Identify which cell holds the provided text, then report its (X, Y) central coordinate. 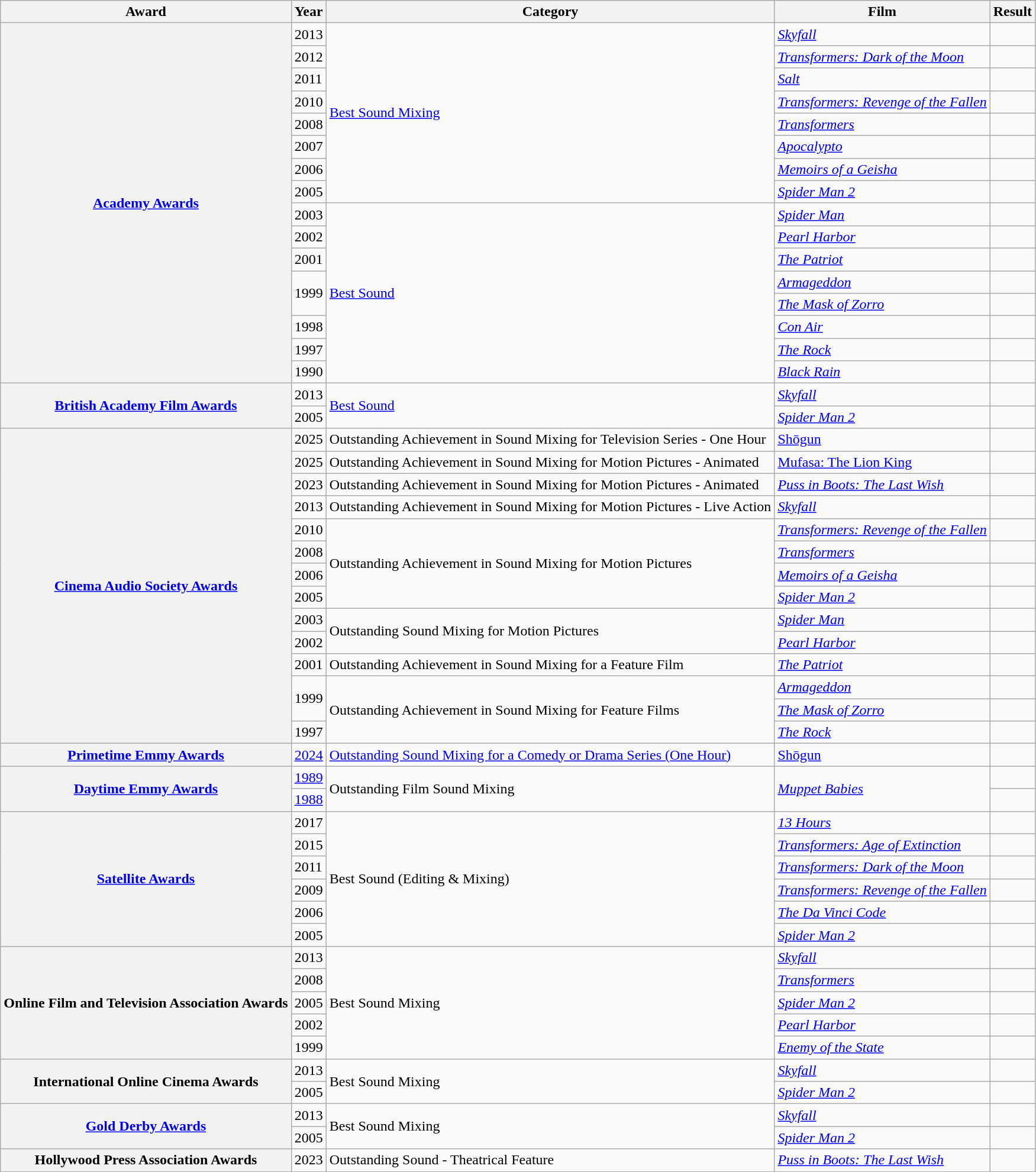
1998 (309, 327)
1990 (309, 372)
Black Rain (882, 372)
Outstanding Achievement in Sound Mixing for Motion Pictures (550, 563)
Outstanding Achievement in Sound Mixing for Television Series - One Hour (550, 440)
2012 (309, 57)
Category (550, 12)
2009 (309, 890)
Outstanding Achievement in Sound Mixing for Feature Films (550, 710)
Cinema Audio Society Awards (146, 586)
Award (146, 12)
International Online Cinema Awards (146, 1081)
2024 (309, 755)
2017 (309, 822)
Con Air (882, 327)
Result (1012, 12)
Daytime Emmy Awards (146, 789)
Transformers: Age of Extinction (882, 845)
13 Hours (882, 822)
Hollywood Press Association Awards (146, 1160)
Outstanding Achievement in Sound Mixing for a Feature Film (550, 665)
Salt (882, 79)
Satellite Awards (146, 879)
Outstanding Achievement in Sound Mixing for Motion Pictures - Live Action (550, 507)
Academy Awards (146, 204)
Outstanding Sound - Theatrical Feature (550, 1160)
2015 (309, 845)
Apocalypto (882, 147)
The Da Vinci Code (882, 912)
British Academy Film Awards (146, 406)
1988 (309, 800)
Outstanding Sound Mixing for Motion Pictures (550, 631)
Muppet Babies (882, 789)
Mufasa: The Lion King (882, 462)
Best Sound (Editing & Mixing) (550, 879)
Film (882, 12)
Outstanding Film Sound Mixing (550, 789)
Gold Derby Awards (146, 1126)
2007 (309, 147)
Year (309, 12)
Online Film and Television Association Awards (146, 1002)
Enemy of the State (882, 1048)
Outstanding Sound Mixing for a Comedy or Drama Series (One Hour) (550, 755)
Primetime Emmy Awards (146, 755)
1989 (309, 777)
